From the cell containing the given text, extract its center point as (X, Y) coordinate. 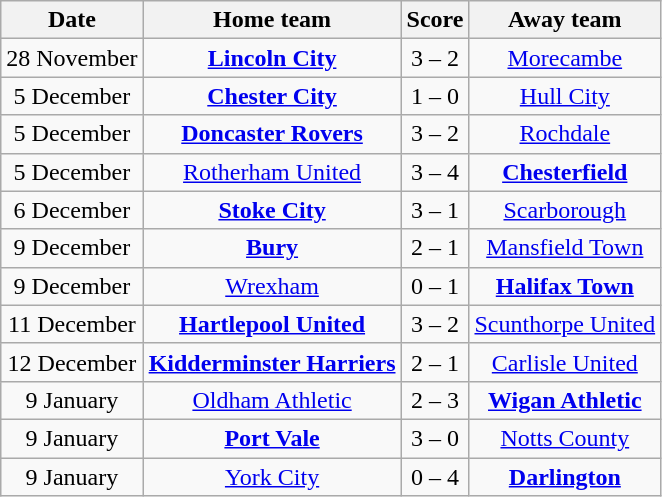
Away team (565, 20)
Kidderminster Harriers (272, 362)
Doncaster Rovers (272, 134)
Chester City (272, 96)
Halifax Town (565, 286)
Lincoln City (272, 58)
28 November (72, 58)
Rotherham United (272, 172)
3 – 1 (435, 210)
6 December (72, 210)
Morecambe (565, 58)
Carlisle United (565, 362)
3 – 0 (435, 438)
Oldham Athletic (272, 400)
Home team (272, 20)
Scunthorpe United (565, 324)
Darlington (565, 477)
Wigan Athletic (565, 400)
3 – 4 (435, 172)
Mansfield Town (565, 248)
2 – 3 (435, 400)
Bury (272, 248)
Date (72, 20)
1 – 0 (435, 96)
Wrexham (272, 286)
0 – 1 (435, 286)
12 December (72, 362)
York City (272, 477)
11 December (72, 324)
0 – 4 (435, 477)
Scarborough (565, 210)
Stoke City (272, 210)
Notts County (565, 438)
Port Vale (272, 438)
Rochdale (565, 134)
Hartlepool United (272, 324)
Hull City (565, 96)
Chesterfield (565, 172)
Score (435, 20)
